Determine the [x, y] coordinate at the center of the cell enclosing the given text.  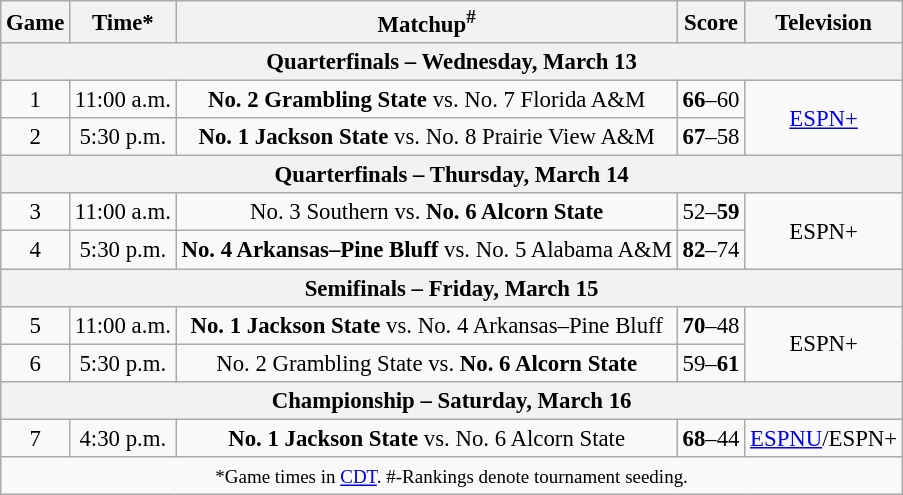
1 [36, 100]
ESPNU/ESPN+ [824, 438]
No. 1 Jackson State vs. No. 8 Prairie View A&M [426, 137]
66–60 [711, 100]
2 [36, 137]
*Game times in CDT. #-Rankings denote tournament seeding. [452, 476]
7 [36, 438]
No. 1 Jackson State vs. No. 6 Alcorn State [426, 438]
52–59 [711, 213]
No. 2 Grambling State vs. No. 7 Florida A&M [426, 100]
Score [711, 22]
82–74 [711, 250]
Semifinals – Friday, March 15 [452, 288]
4 [36, 250]
No. 2 Grambling State vs. No. 6 Alcorn State [426, 363]
6 [36, 363]
Time* [124, 22]
Matchup# [426, 22]
5 [36, 325]
No. 1 Jackson State vs. No. 4 Arkansas–Pine Bluff [426, 325]
No. 3 Southern vs. No. 6 Alcorn State [426, 213]
No. 4 Arkansas–Pine Bluff vs. No. 5 Alabama A&M [426, 250]
59–61 [711, 363]
67–58 [711, 137]
Television [824, 22]
70–48 [711, 325]
4:30 p.m. [124, 438]
Championship – Saturday, March 16 [452, 400]
Quarterfinals – Thursday, March 14 [452, 175]
Quarterfinals – Wednesday, March 13 [452, 62]
3 [36, 213]
68–44 [711, 438]
Game [36, 22]
